Extract the (X, Y) coordinate from the center of the cell holding the provided text.  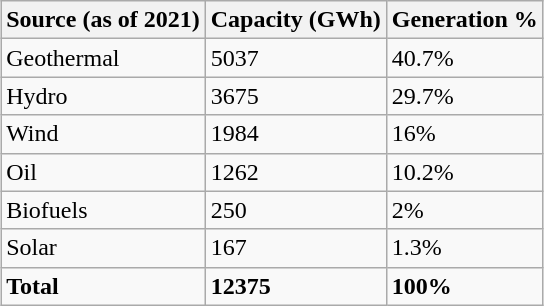
Biofuels (104, 210)
Geothermal (104, 58)
Solar (104, 248)
Capacity (GWh) (296, 20)
10.2% (464, 172)
12375 (296, 286)
16% (464, 134)
100% (464, 286)
Source (as of 2021) (104, 20)
1262 (296, 172)
2% (464, 210)
Oil (104, 172)
3675 (296, 96)
5037 (296, 58)
167 (296, 248)
Generation % (464, 20)
Total (104, 286)
29.7% (464, 96)
40.7% (464, 58)
Wind (104, 134)
1984 (296, 134)
Hydro (104, 96)
250 (296, 210)
1.3% (464, 248)
